Return the (x, y) coordinate for the center point of the cell that contains the specified text.  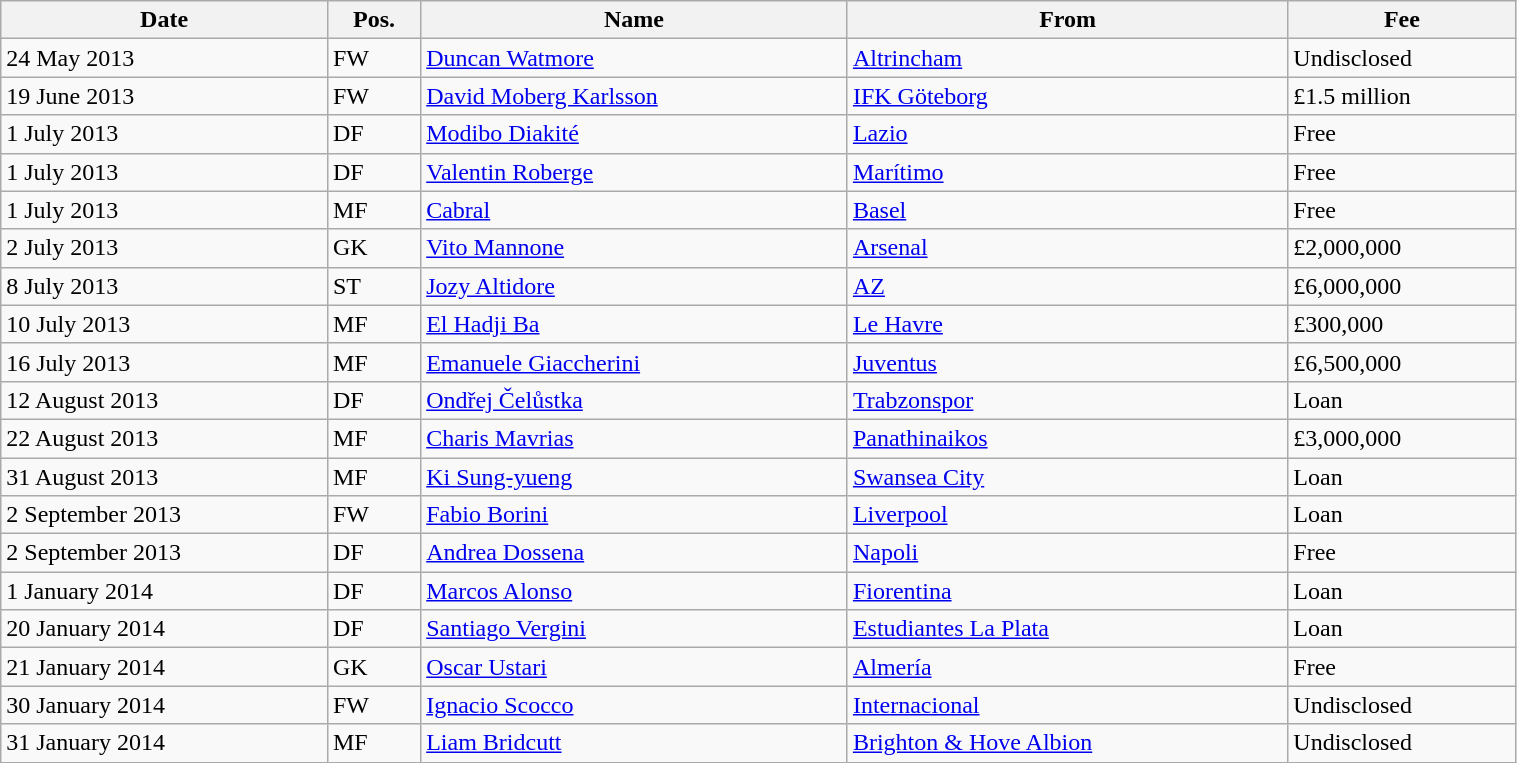
£1.5 million (1402, 96)
Fee (1402, 20)
19 June 2013 (164, 96)
Liam Bridcutt (634, 743)
Name (634, 20)
31 January 2014 (164, 743)
Basel (1067, 210)
Modibo Diakité (634, 134)
10 July 2013 (164, 324)
8 July 2013 (164, 286)
David Moberg Karlsson (634, 96)
Duncan Watmore (634, 58)
Ignacio Scocco (634, 705)
Date (164, 20)
2 July 2013 (164, 248)
21 January 2014 (164, 667)
£6,000,000 (1402, 286)
30 January 2014 (164, 705)
Trabzonspor (1067, 400)
Jozy Altidore (634, 286)
£6,500,000 (1402, 362)
24 May 2013 (164, 58)
El Hadji Ba (634, 324)
£2,000,000 (1402, 248)
Cabral (634, 210)
12 August 2013 (164, 400)
Charis Mavrias (634, 438)
Emanuele Giaccherini (634, 362)
AZ (1067, 286)
Ki Sung-yueng (634, 477)
Lazio (1067, 134)
Juventus (1067, 362)
Oscar Ustari (634, 667)
16 July 2013 (164, 362)
Valentin Roberge (634, 172)
Pos. (374, 20)
IFK Göteborg (1067, 96)
1 January 2014 (164, 591)
Swansea City (1067, 477)
Internacional (1067, 705)
Marítimo (1067, 172)
Fiorentina (1067, 591)
Altrincham (1067, 58)
Liverpool (1067, 515)
ST (374, 286)
31 August 2013 (164, 477)
Almería (1067, 667)
Arsenal (1067, 248)
£300,000 (1402, 324)
Napoli (1067, 553)
Ondřej Čelůstka (634, 400)
Panathinaikos (1067, 438)
Fabio Borini (634, 515)
Le Havre (1067, 324)
Estudiantes La Plata (1067, 629)
Santiago Vergini (634, 629)
Vito Mannone (634, 248)
Andrea Dossena (634, 553)
Brighton & Hove Albion (1067, 743)
Marcos Alonso (634, 591)
£3,000,000 (1402, 438)
From (1067, 20)
20 January 2014 (164, 629)
22 August 2013 (164, 438)
